Return (x, y) of the center of cell containing provided text 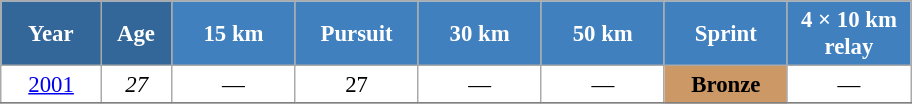
Year (52, 34)
Sprint (726, 34)
50 km (602, 34)
2001 (52, 85)
15 km (234, 34)
30 km (480, 34)
Pursuit (356, 34)
4 × 10 km relay (848, 34)
Age (136, 34)
Bronze (726, 85)
